Return the (X, Y) coordinate for the center point of the cell that contains the specified text.  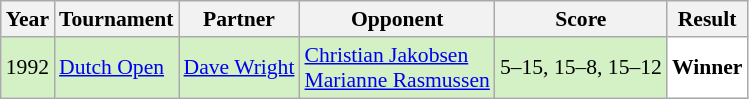
Score (581, 19)
Christian Jakobsen Marianne Rasmussen (396, 68)
Result (708, 19)
Dutch Open (116, 68)
5–15, 15–8, 15–12 (581, 68)
Winner (708, 68)
1992 (28, 68)
Dave Wright (240, 68)
Opponent (396, 19)
Partner (240, 19)
Tournament (116, 19)
Year (28, 19)
